Scan for the cell matching the given text and deliver its (X, Y) coordinate at center. 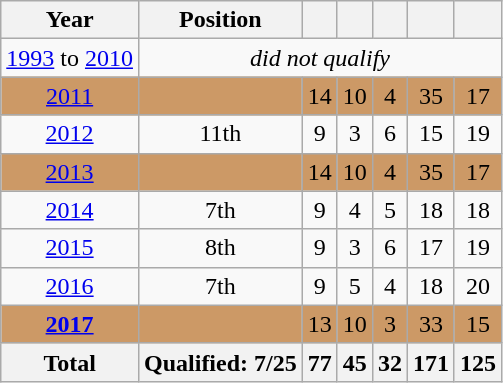
13 (320, 324)
8th (220, 248)
33 (430, 324)
Qualified: 7/25 (220, 362)
did not qualify (320, 58)
45 (354, 362)
Year (70, 20)
2017 (70, 324)
1993 to 2010 (70, 58)
2013 (70, 172)
11th (220, 134)
77 (320, 362)
Total (70, 362)
Position (220, 20)
171 (430, 362)
2015 (70, 248)
2016 (70, 286)
2014 (70, 210)
32 (390, 362)
2012 (70, 134)
20 (478, 286)
125 (478, 362)
2011 (70, 96)
